Provide the [x, y] coordinate of the cell's center where the given text is located.  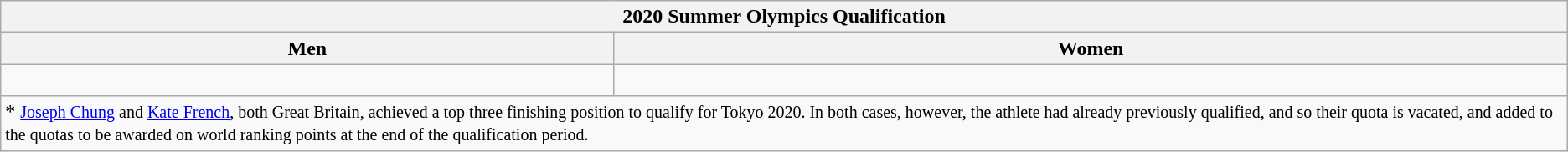
2020 Summer Olympics Qualification [784, 17]
Men [307, 48]
Women [1091, 48]
